From the cell containing the given text, extract its center point as [x, y] coordinate. 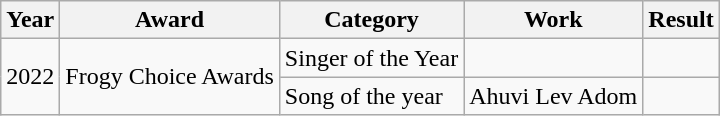
Year [30, 20]
Result [681, 20]
Award [170, 20]
Frogy Choice Awards [170, 77]
Singer of the Year [371, 58]
2022 [30, 77]
Song of the year [371, 96]
Work [554, 20]
Ahuvi Lev Adom [554, 96]
Category [371, 20]
